Provide the (x, y) coordinate of the cell's center where the given text is located.  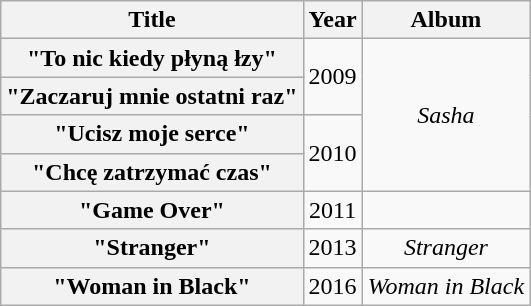
"Stranger" (152, 248)
2009 (332, 77)
Sasha (446, 115)
"Zaczaruj mnie ostatni raz" (152, 96)
2011 (332, 210)
"Ucisz moje serce" (152, 134)
Title (152, 20)
Album (446, 20)
Year (332, 20)
2016 (332, 286)
Woman in Black (446, 286)
2013 (332, 248)
"Game Over" (152, 210)
"Woman in Black" (152, 286)
2010 (332, 153)
"Chcę zatrzymać czas" (152, 172)
"To nic kiedy płyną łzy" (152, 58)
Stranger (446, 248)
